Capture the cell that displays the provided text and extract its [X, Y] central coordinate. 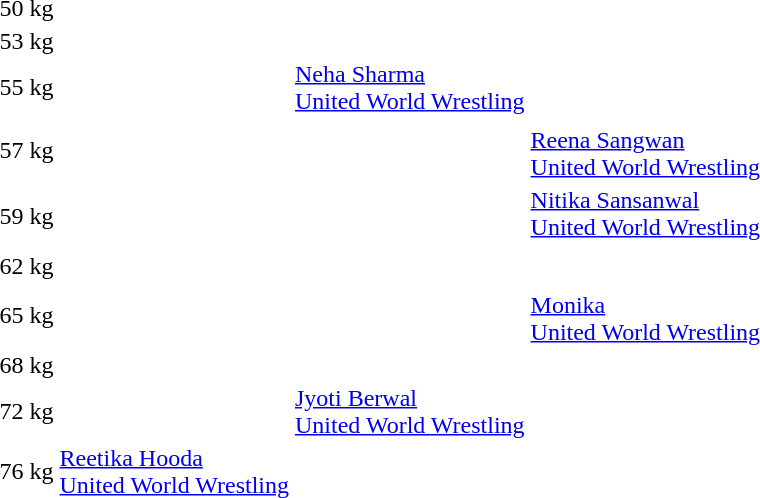
Jyoti BerwalUnited World Wrestling [410, 412]
Neha SharmaUnited World Wrestling [410, 88]
